Pinpoint the cell where the given text exists, returning its [x, y] midpoint coordinate. 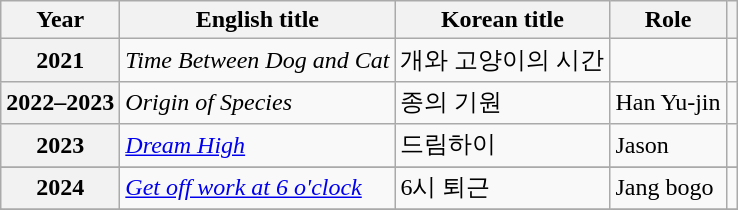
2021 [60, 60]
2022–2023 [60, 102]
Jang bogo [668, 188]
6시 퇴근 [502, 188]
종의 기원 [502, 102]
Jason [668, 146]
Han Yu-jin [668, 102]
Role [668, 20]
2023 [60, 146]
Year [60, 20]
드림하이 [502, 146]
Korean title [502, 20]
Origin of Species [258, 102]
Time Between Dog and Cat [258, 60]
개와 고양이의 시간 [502, 60]
Dream High [258, 146]
English title [258, 20]
Get off work at 6 o'clock [258, 188]
2024 [60, 188]
